Detect which cell encompasses the target text, then output its (x, y) center coordinate. 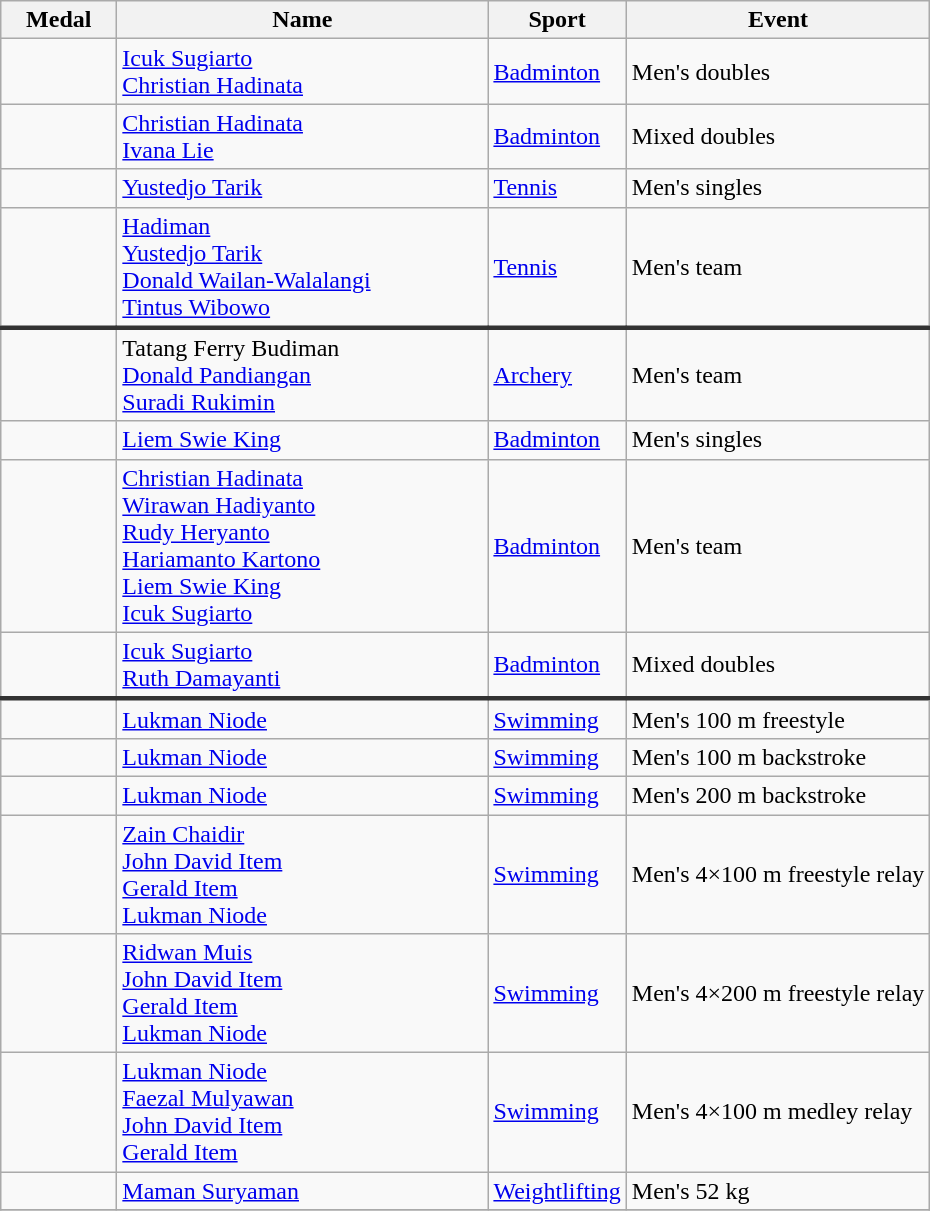
Men's 4×200 m freestyle relay (778, 994)
Icuk SugiartoChristian Hadinata (302, 72)
Archery (557, 375)
Men's 4×100 m freestyle relay (778, 874)
Medal (59, 20)
HadimanYustedjo TarikDonald Wailan-WalalangiTintus Wibowo (302, 268)
Men's 4×100 m medley relay (778, 1112)
Icuk SugiartoRuth Damayanti (302, 666)
Maman Suryaman (302, 1191)
Event (778, 20)
Sport (557, 20)
Men's 100 m backstroke (778, 757)
Christian HadinataWirawan HadiyantoRudy HeryantoHariamanto KartonoLiem Swie KingIcuk Sugiarto (302, 546)
Lukman NiodeFaezal MulyawanJohn David ItemGerald Item (302, 1112)
Yustedjo Tarik (302, 188)
Weightlifting (557, 1191)
Men's 100 m freestyle (778, 719)
Men's 52 kg (778, 1191)
Zain ChaidirJohn David ItemGerald ItemLukman Niode (302, 874)
Tatang Ferry BudimanDonald PandianganSuradi Rukimin (302, 375)
Men's 200 m backstroke (778, 795)
Name (302, 20)
Liem Swie King (302, 440)
Men's doubles (778, 72)
Ridwan MuisJohn David ItemGerald ItemLukman Niode (302, 994)
Christian HadinataIvana Lie (302, 136)
